Determine the (X, Y) coordinate at the center of the cell enclosing the given text.  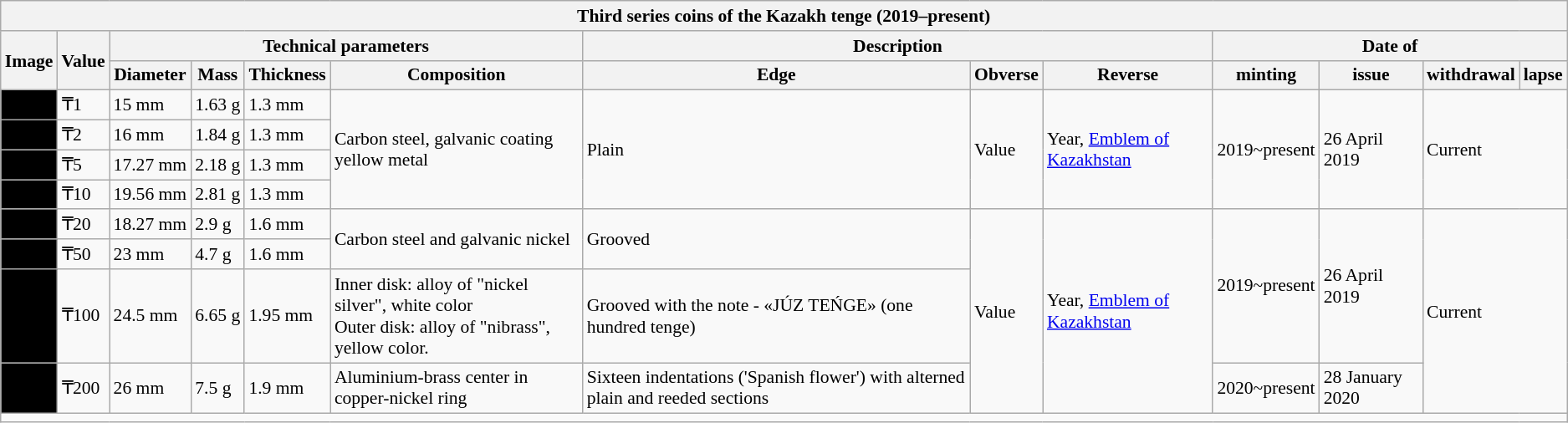
withdrawal (1471, 75)
15 mm (151, 105)
₸200 (83, 388)
2020~present (1266, 388)
1.84 g (217, 135)
Grooved (776, 239)
24.5 mm (151, 316)
Obverse (1007, 75)
Aluminium-brass center in copper-nickel ring (457, 388)
Grooved with the note - «JÚZ TEŃGE» (one hundred tenge) (776, 316)
Technical parameters (346, 46)
Sixteen indentations ('Spanish flower') with alterned plain and reeded sections (776, 388)
₸5 (83, 165)
Third series coins of the Kazakh tenge (2019–present) (784, 16)
2.81 g (217, 195)
Mass (217, 75)
Thickness (288, 75)
Carbon steel and galvanic nickel (457, 239)
Image (29, 60)
₸1 (83, 105)
7.5 g (217, 388)
lapse (1544, 75)
₸10 (83, 195)
6.65 g (217, 316)
Inner disk: alloy of "nickel silver", white colorOuter disk: alloy of "nibrass", yellow color. (457, 316)
Reverse (1127, 75)
₸2 (83, 135)
1.63 g (217, 105)
2.9 g (217, 225)
Description (898, 46)
Date of (1390, 46)
issue (1371, 75)
Edge (776, 75)
23 mm (151, 254)
1.95 mm (288, 316)
Carbon steel, galvanic coating yellow metal (457, 150)
minting (1266, 75)
1.9 mm (288, 388)
18.27 mm (151, 225)
19.56 mm (151, 195)
Plain (776, 150)
₸100 (83, 316)
26 mm (151, 388)
4.7 g (217, 254)
2.18 g (217, 165)
Composition (457, 75)
16 mm (151, 135)
17.27 mm (151, 165)
Diameter (151, 75)
₸50 (83, 254)
₸20 (83, 225)
28 January 2020 (1371, 388)
